Scan for the cell matching the given text and deliver its (X, Y) coordinate at center. 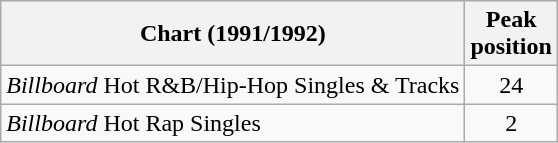
2 (511, 123)
Billboard Hot R&B/Hip-Hop Singles & Tracks (233, 85)
24 (511, 85)
Peakposition (511, 34)
Chart (1991/1992) (233, 34)
Billboard Hot Rap Singles (233, 123)
